Return (X, Y) of the center of cell containing provided text 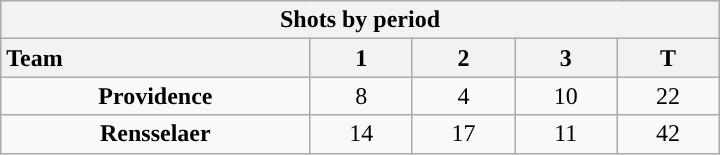
22 (668, 96)
Team (156, 58)
42 (668, 134)
Providence (156, 96)
T (668, 58)
Shots by period (360, 20)
4 (463, 96)
2 (463, 58)
10 (566, 96)
8 (361, 96)
3 (566, 58)
17 (463, 134)
14 (361, 134)
Rensselaer (156, 134)
11 (566, 134)
1 (361, 58)
